Detect which cell encompasses the target text, then output its (X, Y) center coordinate. 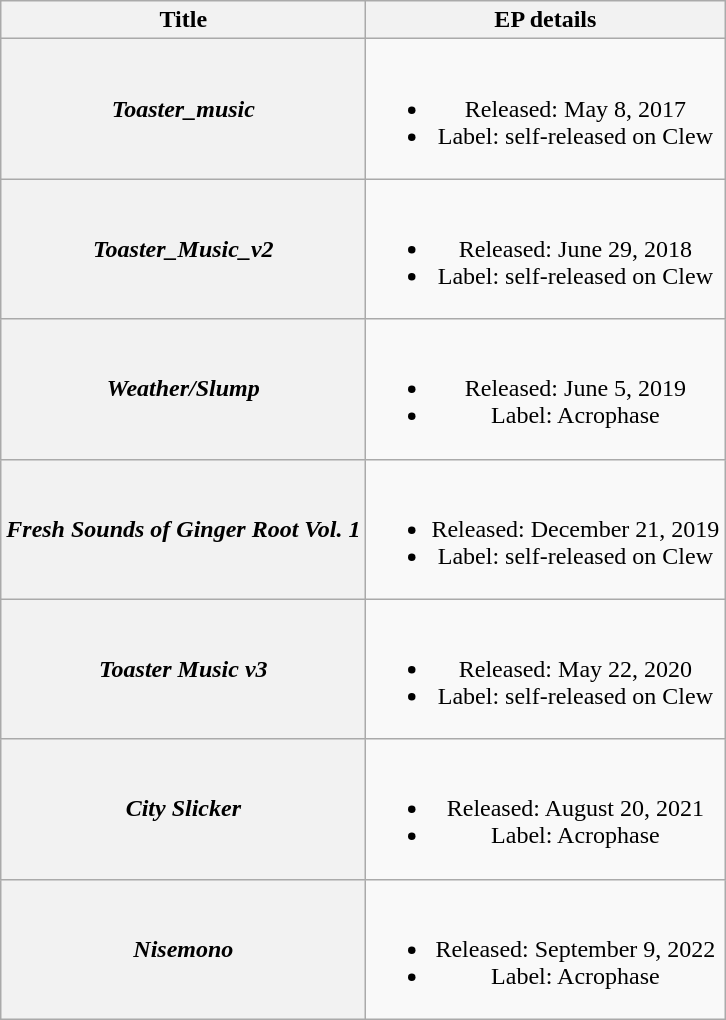
Released: September 9, 2022Label: Acrophase (546, 949)
Toaster_music (184, 109)
Released: June 5, 2019Label: Acrophase (546, 389)
Weather/Slump (184, 389)
Nisemono (184, 949)
EP details (546, 20)
Title (184, 20)
Released: May 8, 2017Label: self-released on Clew (546, 109)
City Slicker (184, 809)
Released: May 22, 2020Label: self-released on Clew (546, 669)
Released: August 20, 2021Label: Acrophase (546, 809)
Fresh Sounds of Ginger Root Vol. 1 (184, 529)
Released: December 21, 2019Label: self-released on Clew (546, 529)
Released: June 29, 2018Label: self-released on Clew (546, 249)
Toaster_Music_v2 (184, 249)
Toaster Music v3 (184, 669)
